Detect which cell encompasses the target text, then output its [X, Y] center coordinate. 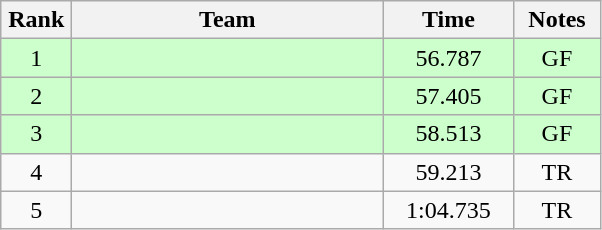
59.213 [448, 172]
58.513 [448, 134]
3 [36, 134]
56.787 [448, 58]
Notes [557, 20]
Rank [36, 20]
57.405 [448, 96]
1 [36, 58]
Team [228, 20]
2 [36, 96]
4 [36, 172]
Time [448, 20]
5 [36, 210]
1:04.735 [448, 210]
